Output the (X, Y) coordinate of the center of the cell containing the given text.  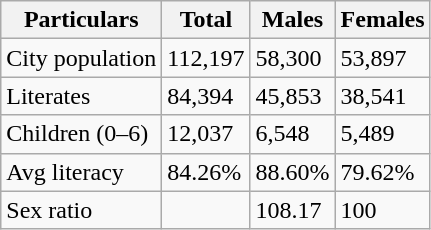
108.17 (292, 210)
100 (382, 210)
Avg literacy (82, 172)
112,197 (206, 58)
38,541 (382, 96)
Total (206, 20)
Sex ratio (82, 210)
Males (292, 20)
84.26% (206, 172)
Children (0–6) (82, 134)
84,394 (206, 96)
Particulars (82, 20)
Females (382, 20)
45,853 (292, 96)
53,897 (382, 58)
Literates (82, 96)
58,300 (292, 58)
79.62% (382, 172)
City population (82, 58)
12,037 (206, 134)
88.60% (292, 172)
6,548 (292, 134)
5,489 (382, 134)
